Return the [x, y] coordinate for the center point of the cell that contains the specified text.  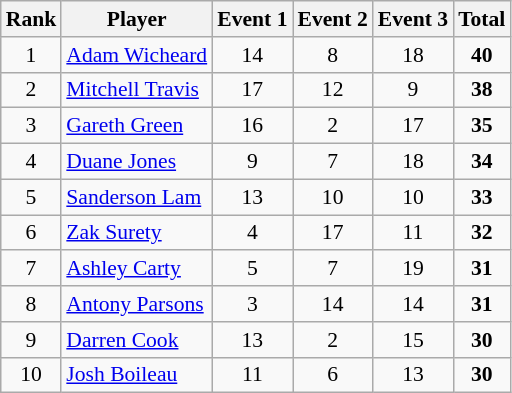
Gareth Green [136, 126]
12 [332, 90]
Sanderson Lam [136, 197]
Event 1 [252, 19]
Adam Wicheard [136, 55]
19 [413, 269]
32 [482, 233]
1 [32, 55]
Zak Surety [136, 233]
Event 2 [332, 19]
38 [482, 90]
35 [482, 126]
Total [482, 19]
Josh Boileau [136, 375]
Event 3 [413, 19]
Darren Cook [136, 340]
40 [482, 55]
Ashley Carty [136, 269]
Player [136, 19]
15 [413, 340]
Mitchell Travis [136, 90]
33 [482, 197]
Rank [32, 19]
34 [482, 162]
Duane Jones [136, 162]
Antony Parsons [136, 304]
16 [252, 126]
